Output the [x, y] coordinate of the center of the cell containing the given text.  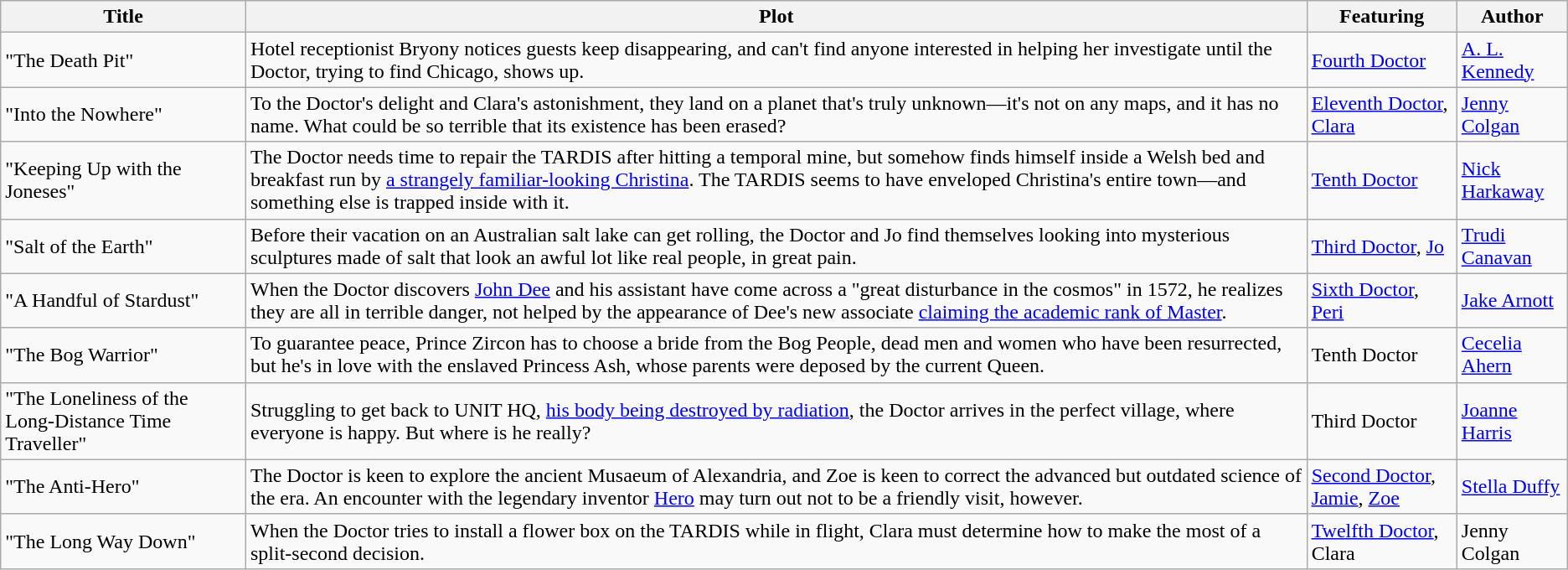
"The Bog Warrior" [124, 355]
A. L. Kennedy [1512, 60]
"The Loneliness of the Long-Distance Time Traveller" [124, 421]
"A Handful of Stardust" [124, 300]
Second Doctor, Jamie, Zoe [1382, 486]
Third Doctor, Jo [1382, 246]
Eleventh Doctor, Clara [1382, 114]
Joanne Harris [1512, 421]
Trudi Canavan [1512, 246]
Twelfth Doctor, Clara [1382, 541]
"The Long Way Down" [124, 541]
"The Death Pit" [124, 60]
"Salt of the Earth" [124, 246]
Plot [776, 17]
When the Doctor tries to install a flower box on the TARDIS while in flight, Clara must determine how to make the most of a split-second decision. [776, 541]
Stella Duffy [1512, 486]
Nick Harkaway [1512, 180]
Author [1512, 17]
Fourth Doctor [1382, 60]
Third Doctor [1382, 421]
Jake Arnott [1512, 300]
Sixth Doctor, Peri [1382, 300]
"Into the Nowhere" [124, 114]
Cecelia Ahern [1512, 355]
"Keeping Up with the Joneses" [124, 180]
Title [124, 17]
Featuring [1382, 17]
"The Anti-Hero" [124, 486]
